Capture the cell that displays the provided text and extract its [x, y] central coordinate. 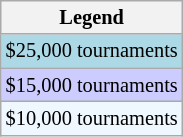
$15,000 tournaments [92, 85]
$25,000 tournaments [92, 51]
$10,000 tournaments [92, 118]
Legend [92, 17]
